From the cell containing the given text, extract its center point as (X, Y) coordinate. 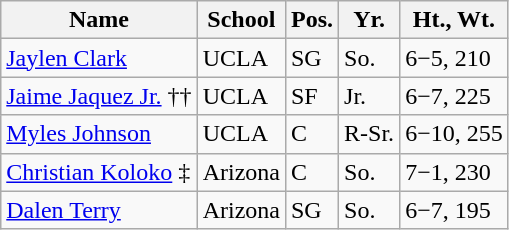
Ht., Wt. (454, 20)
Dalen Terry (99, 210)
6−7, 195 (454, 210)
School (241, 20)
R-Sr. (370, 134)
Christian Koloko ‡ (99, 172)
Myles Johnson (99, 134)
7−1, 230 (454, 172)
Pos. (312, 20)
SF (312, 96)
6−5, 210 (454, 58)
Jaime Jaquez Jr. †† (99, 96)
Jaylen Clark (99, 58)
Name (99, 20)
6−7, 225 (454, 96)
Yr. (370, 20)
Jr. (370, 96)
6−10, 255 (454, 134)
